Identify which cell holds the provided text, then report its [x, y] central coordinate. 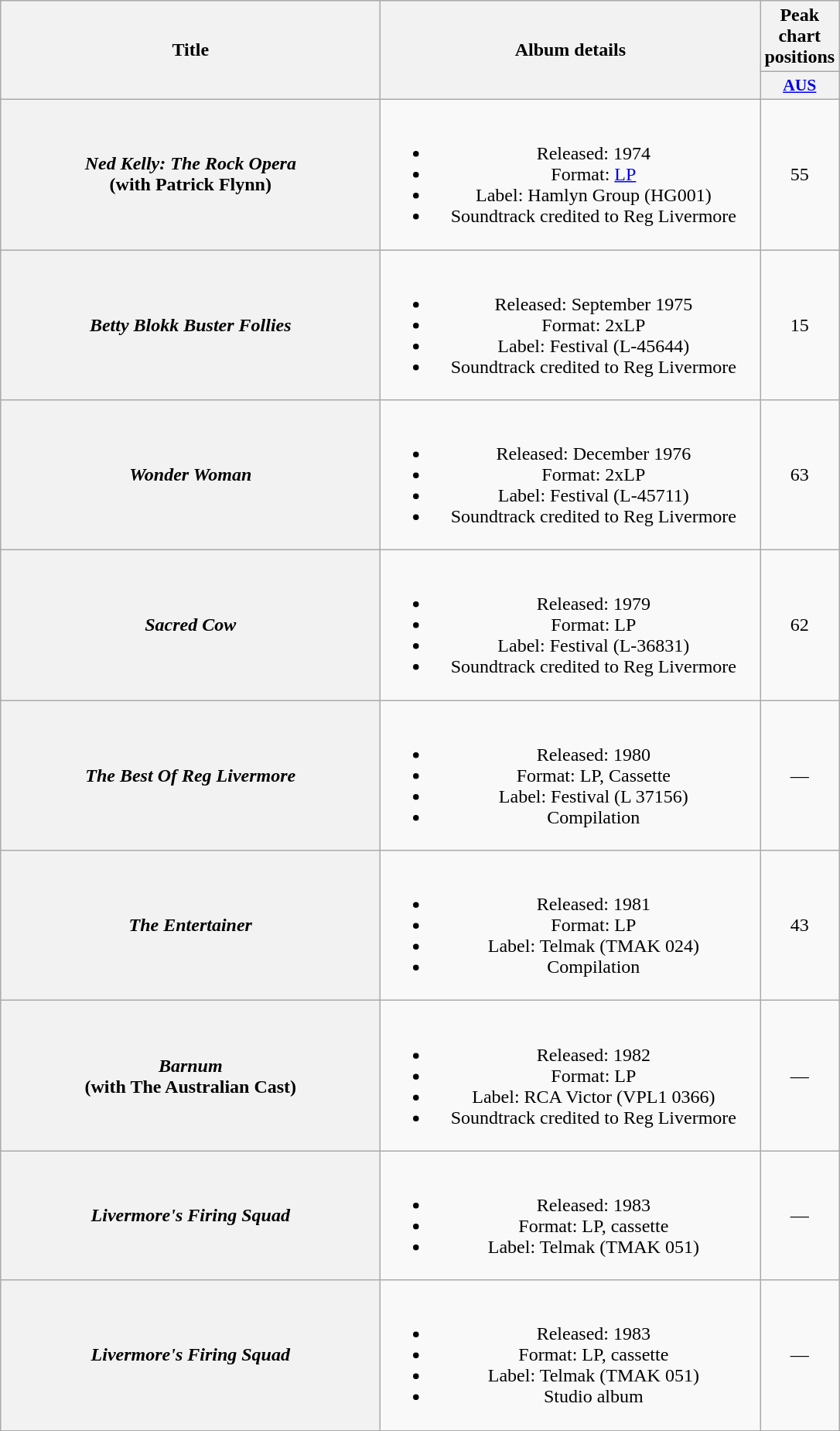
55 [800, 174]
The Best Of Reg Livermore [190, 775]
AUS [800, 86]
Peak chart positions [800, 36]
Album details [571, 50]
Released: 1979Format: LPLabel: Festival (L-36831)Soundtrack credited to Reg Livermore [571, 625]
Released: 1983Format: LP, cassetteLabel: Telmak (TMAK 051)Studio album [571, 1355]
Released: 1983Format: LP, cassetteLabel: Telmak (TMAK 051) [571, 1215]
Released: December 1976Format: 2xLPLabel: Festival (L-45711)Soundtrack credited to Reg Livermore [571, 475]
Ned Kelly: The Rock Opera (with Patrick Flynn) [190, 174]
Released: 1980Format: LP, CassetteLabel: Festival (L 37156)Compilation [571, 775]
Barnum (with The Australian Cast) [190, 1076]
63 [800, 475]
Wonder Woman [190, 475]
Released: 1982Format: LPLabel: RCA Victor (VPL1 0366)Soundtrack credited to Reg Livermore [571, 1076]
Released: 1974Format: LPLabel: Hamlyn Group (HG001)Soundtrack credited to Reg Livermore [571, 174]
15 [800, 324]
Sacred Cow [190, 625]
Title [190, 50]
43 [800, 926]
Betty Blokk Buster Follies [190, 324]
The Entertainer [190, 926]
62 [800, 625]
Released: 1981Format: LPLabel: Telmak (TMAK 024)Compilation [571, 926]
Released: September 1975Format: 2xLPLabel: Festival (L-45644)Soundtrack credited to Reg Livermore [571, 324]
